Provide the (x, y) coordinate of the cell's center where the given text is located.  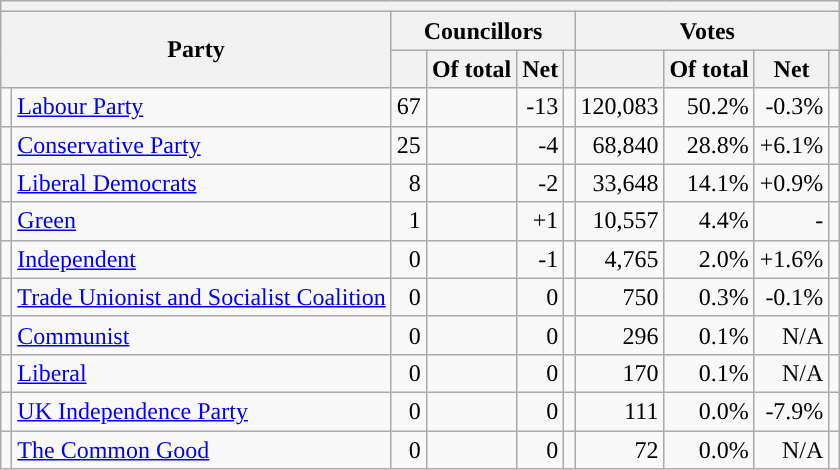
120,083 (620, 107)
Green (202, 221)
-2 (540, 183)
Votes (708, 31)
25 (408, 145)
-4 (540, 145)
1 (408, 221)
Councillors (483, 31)
Trade Unionist and Socialist Coalition (202, 297)
+1.6% (792, 259)
-1 (540, 259)
-0.1% (792, 297)
-0.3% (792, 107)
Independent (202, 259)
10,557 (620, 221)
4.4% (709, 221)
The Common Good (202, 449)
68,840 (620, 145)
14.1% (709, 183)
8 (408, 183)
Labour Party (202, 107)
28.8% (709, 145)
+1 (540, 221)
UK Independence Party (202, 411)
2.0% (709, 259)
Liberal (202, 373)
50.2% (709, 107)
72 (620, 449)
67 (408, 107)
750 (620, 297)
- (792, 221)
4,765 (620, 259)
296 (620, 335)
Party (196, 50)
Liberal Democrats (202, 183)
-13 (540, 107)
170 (620, 373)
+6.1% (792, 145)
33,648 (620, 183)
0.3% (709, 297)
Conservative Party (202, 145)
+0.9% (792, 183)
-7.9% (792, 411)
111 (620, 411)
Communist (202, 335)
